Determine the (X, Y) coordinate at the center of the cell enclosing the given text.  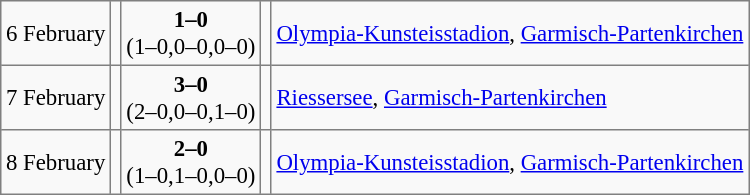
6 February (56, 33)
Riessersee, Garmisch-Partenkirchen (510, 97)
1–0(1–0,0–0,0–0) (191, 33)
8 February (56, 162)
7 February (56, 97)
3–0(2–0,0–0,1–0) (191, 97)
2–0(1–0,1–0,0–0) (191, 162)
